Pinpoint the cell where the given text exists, returning its (X, Y) midpoint coordinate. 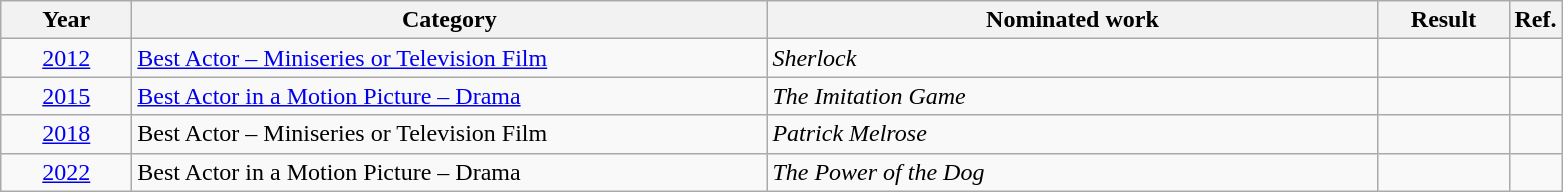
2022 (66, 172)
Year (66, 20)
Result (1444, 20)
Patrick Melrose (1072, 134)
Sherlock (1072, 58)
2018 (66, 134)
2015 (66, 96)
Ref. (1536, 20)
The Imitation Game (1072, 96)
Nominated work (1072, 20)
The Power of the Dog (1072, 172)
2012 (66, 58)
Category (450, 20)
